Capture the cell that displays the provided text and extract its [X, Y] central coordinate. 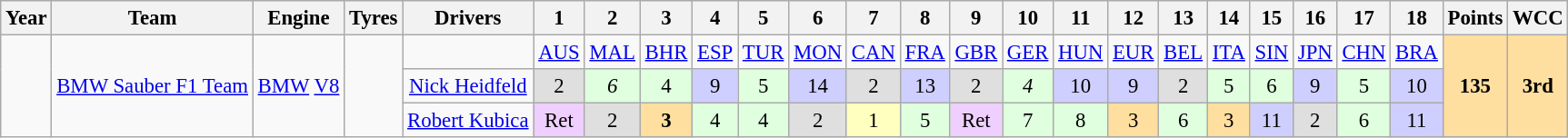
15 [1271, 18]
Drivers [468, 18]
Nick Heidfeld [468, 86]
ITA [1229, 53]
CAN [873, 53]
JPN [1314, 53]
EUR [1134, 53]
BMW Sauber F1 Team [153, 87]
GER [1028, 53]
Tyres [374, 18]
18 [1416, 18]
16 [1314, 18]
TUR [764, 53]
Team [153, 18]
GBR [976, 53]
WCC [1538, 18]
MON [818, 53]
MAL [613, 53]
BEL [1183, 53]
ESP [715, 53]
BMW V8 [298, 87]
Engine [298, 18]
BRA [1416, 53]
3rd [1538, 87]
12 [1134, 18]
Robert Kubica [468, 121]
Year [26, 18]
FRA [925, 53]
17 [1363, 18]
CHN [1363, 53]
135 [1474, 87]
BHR [665, 53]
HUN [1081, 53]
SIN [1271, 53]
Points [1474, 18]
AUS [559, 53]
